Scan for the cell matching the given text and deliver its (X, Y) coordinate at center. 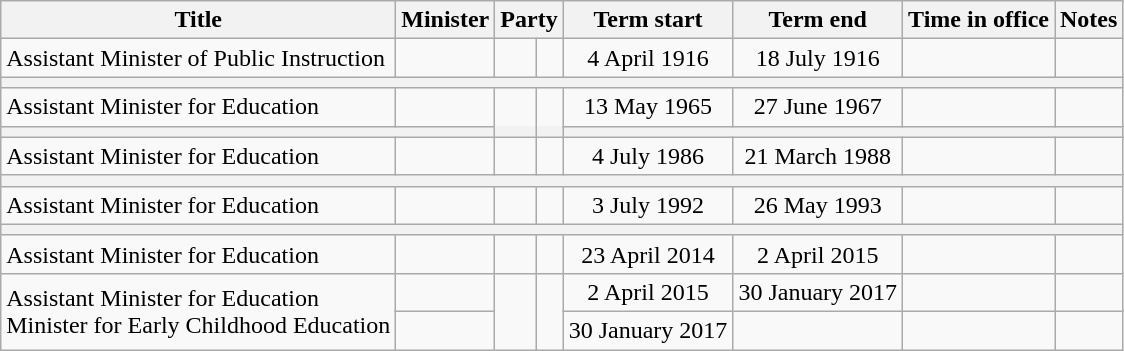
21 March 1988 (818, 156)
Term end (818, 20)
27 June 1967 (818, 107)
26 May 1993 (818, 205)
Notes (1088, 20)
Assistant Minister for EducationMinister for Early Childhood Education (198, 311)
23 April 2014 (648, 254)
18 July 1916 (818, 58)
Time in office (979, 20)
Title (198, 20)
13 May 1965 (648, 107)
Assistant Minister of Public Instruction (198, 58)
Party (529, 20)
4 April 1916 (648, 58)
Minister (446, 20)
4 July 1986 (648, 156)
3 July 1992 (648, 205)
Term start (648, 20)
